Output the [X, Y] coordinate of the center of the cell containing the given text.  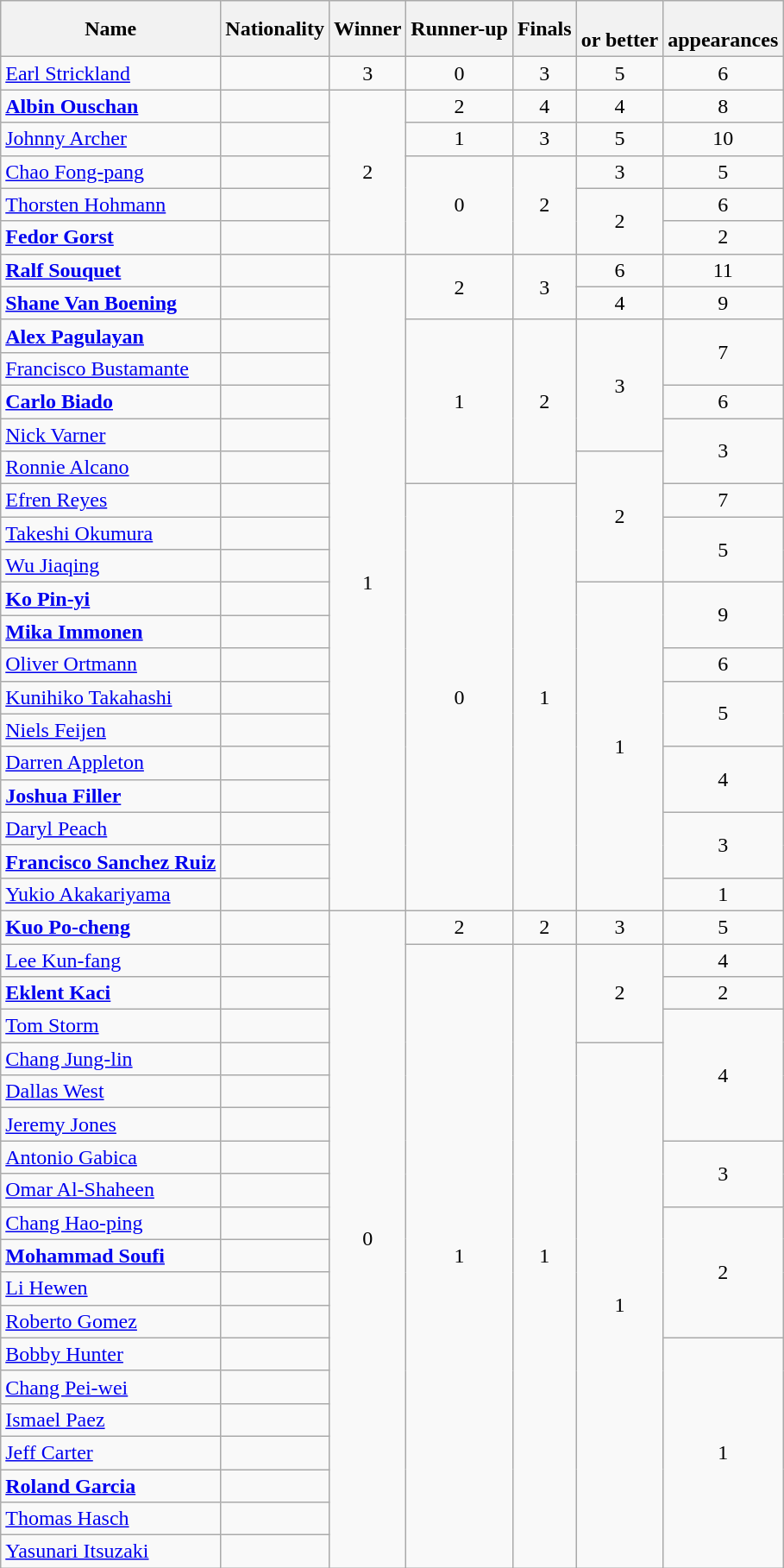
Thomas Hasch [110, 1519]
Ismael Paez [110, 1420]
Wu Jiaqing [110, 566]
Jeff Carter [110, 1452]
Francisco Sanchez Ruiz [110, 861]
Kunihiko Takahashi [110, 697]
Winner [367, 29]
Name [110, 29]
Roland Garcia [110, 1485]
Roberto Gomez [110, 1321]
Dallas West [110, 1092]
Ronnie Alcano [110, 468]
Daryl Peach [110, 828]
Li Hewen [110, 1288]
Thorsten Hohmann [110, 205]
Yukio Akakariyama [110, 894]
Shane Van Boening [110, 303]
Ko Pin-yi [110, 599]
Chang Jung-lin [110, 1059]
11 [723, 270]
Joshua Filler [110, 796]
Kuo Po-cheng [110, 927]
Chang Pei-wei [110, 1387]
Takeshi Okumura [110, 533]
Mohammad Soufi [110, 1256]
Mika Immonen [110, 632]
Fedor Gorst [110, 237]
Niels Feijen [110, 730]
Yasunari Itsuzaki [110, 1552]
Earl Strickland [110, 73]
Ralf Souquet [110, 270]
Darren Appleton [110, 763]
Runner-up [460, 29]
Oliver Ortmann [110, 664]
Tom Storm [110, 1026]
Finals [544, 29]
Antonio Gabica [110, 1157]
Carlo Biado [110, 401]
Nationality [275, 29]
Nick Varner [110, 434]
Chang Hao-ping [110, 1223]
or better [619, 29]
Albin Ouschan [110, 106]
10 [723, 139]
Chao Fong-pang [110, 172]
8 [723, 106]
Omar Al-Shaheen [110, 1190]
Jeremy Jones [110, 1124]
Bobby Hunter [110, 1354]
Francisco Bustamante [110, 368]
appearances [723, 29]
Eklent Kaci [110, 993]
Alex Pagulayan [110, 336]
Efren Reyes [110, 501]
Lee Kun-fang [110, 960]
Johnny Archer [110, 139]
